Determine the [X, Y] coordinate at the center of the cell enclosing the given text.  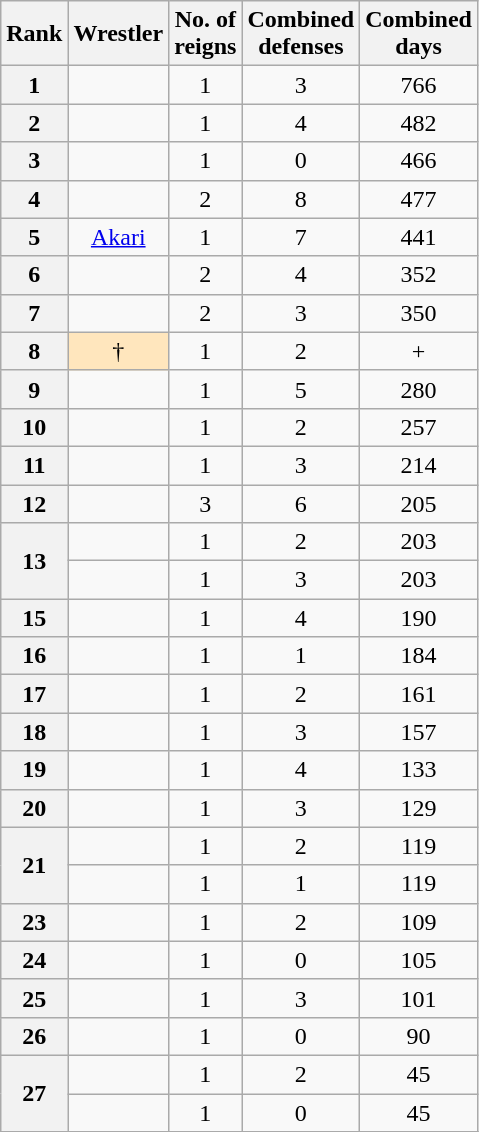
26 [34, 1036]
466 [419, 161]
441 [419, 237]
101 [419, 998]
10 [34, 427]
Wrestler [118, 34]
18 [34, 732]
350 [419, 313]
13 [34, 561]
19 [34, 770]
129 [419, 808]
15 [34, 618]
214 [419, 465]
+ [419, 351]
25 [34, 998]
105 [419, 960]
No. ofreigns [206, 34]
21 [34, 865]
Akari [118, 237]
9 [34, 389]
20 [34, 808]
205 [419, 503]
133 [419, 770]
Rank [34, 34]
109 [419, 922]
482 [419, 123]
157 [419, 732]
Combineddefenses [301, 34]
184 [419, 656]
280 [419, 389]
24 [34, 960]
23 [34, 922]
Combineddays [419, 34]
27 [34, 1093]
352 [419, 275]
477 [419, 199]
17 [34, 694]
257 [419, 427]
16 [34, 656]
90 [419, 1036]
† [118, 351]
766 [419, 85]
190 [419, 618]
161 [419, 694]
12 [34, 503]
11 [34, 465]
